From the cell containing the given text, extract its center point as (X, Y) coordinate. 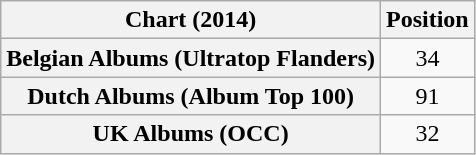
Dutch Albums (Album Top 100) (191, 96)
UK Albums (OCC) (191, 134)
32 (428, 134)
Position (428, 20)
Belgian Albums (Ultratop Flanders) (191, 58)
34 (428, 58)
91 (428, 96)
Chart (2014) (191, 20)
